For the text-containing cell, return its midpoint in (X, Y) coordinate format. 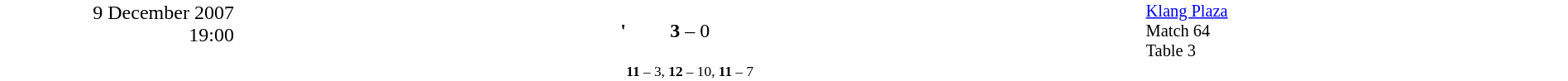
9 December 200719:00 (117, 40)
3 – 0 (690, 31)
Klang PlazaMatch 64Table 3 (1356, 31)
11 – 3, 12 – 10, 11 – 7 (690, 71)
' (431, 31)
